Identify which cell holds the provided text, then report its (X, Y) central coordinate. 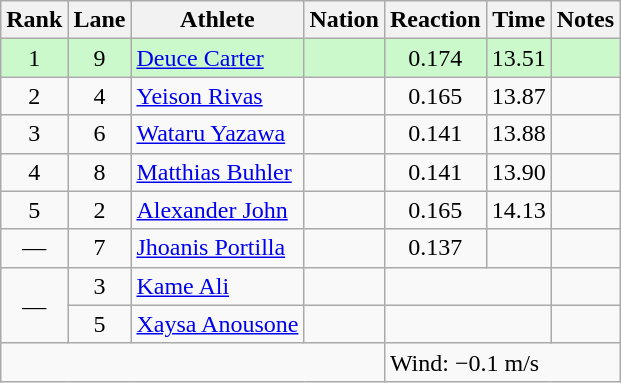
13.90 (518, 172)
14.13 (518, 210)
13.87 (518, 96)
Jhoanis Portilla (218, 248)
Deuce Carter (218, 58)
Xaysa Anousone (218, 324)
8 (100, 172)
13.88 (518, 134)
Notes (585, 20)
Matthias Buhler (218, 172)
9 (100, 58)
1 (34, 58)
Nation (344, 20)
Alexander John (218, 210)
Lane (100, 20)
Rank (34, 20)
0.137 (435, 248)
Wind: −0.1 m/s (502, 362)
Athlete (218, 20)
6 (100, 134)
Yeison Rivas (218, 96)
Reaction (435, 20)
13.51 (518, 58)
7 (100, 248)
0.174 (435, 58)
Time (518, 20)
Kame Ali (218, 286)
Wataru Yazawa (218, 134)
